Return the [X, Y] coordinate for the center point of the cell that contains the specified text.  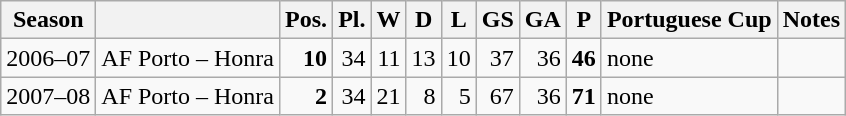
W [388, 20]
Season [48, 20]
71 [584, 96]
37 [498, 58]
2007–08 [48, 96]
46 [584, 58]
GA [542, 20]
Pl. [352, 20]
2006–07 [48, 58]
GS [498, 20]
67 [498, 96]
Notes [811, 20]
2 [306, 96]
L [458, 20]
5 [458, 96]
Pos. [306, 20]
P [584, 20]
13 [424, 58]
D [424, 20]
11 [388, 58]
21 [388, 96]
8 [424, 96]
Portuguese Cup [689, 20]
